Determine the [x, y] coordinate at the center of the cell enclosing the given text.  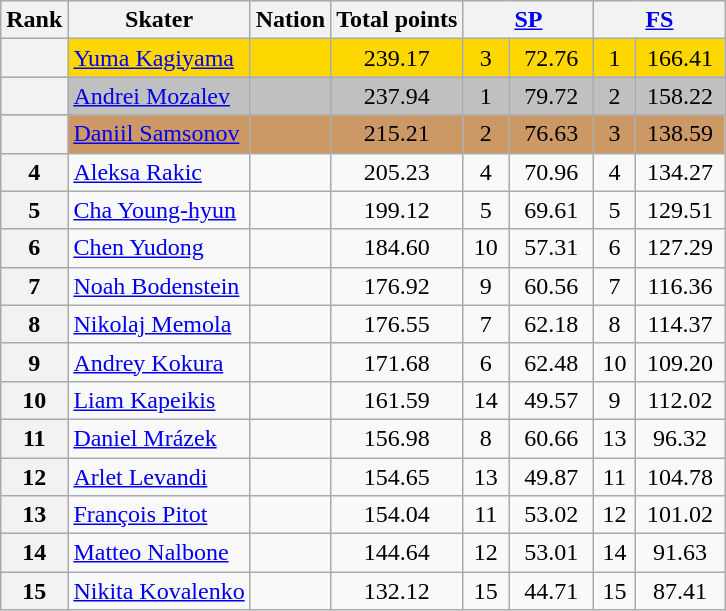
Arlet Levandi [159, 477]
Matteo Nalbone [159, 553]
70.96 [552, 172]
62.48 [552, 362]
205.23 [397, 172]
Cha Young-hyun [159, 210]
239.17 [397, 58]
Daniel Mrázek [159, 438]
Nikolaj Memola [159, 324]
158.22 [680, 96]
57.31 [552, 248]
Noah Bodenstein [159, 286]
154.04 [397, 515]
76.63 [552, 134]
114.37 [680, 324]
62.18 [552, 324]
Nation [290, 20]
69.61 [552, 210]
Rank [34, 20]
176.92 [397, 286]
104.78 [680, 477]
154.65 [397, 477]
Aleksa Rakic [159, 172]
127.29 [680, 248]
156.98 [397, 438]
237.94 [397, 96]
166.41 [680, 58]
87.41 [680, 591]
60.66 [552, 438]
Andrey Kokura [159, 362]
Total points [397, 20]
72.76 [552, 58]
96.32 [680, 438]
FS [660, 20]
79.72 [552, 96]
Daniil Samsonov [159, 134]
49.87 [552, 477]
116.36 [680, 286]
161.59 [397, 400]
101.02 [680, 515]
132.12 [397, 591]
176.55 [397, 324]
91.63 [680, 553]
53.02 [552, 515]
129.51 [680, 210]
Nikita Kovalenko [159, 591]
138.59 [680, 134]
Andrei Mozalev [159, 96]
199.12 [397, 210]
Chen Yudong [159, 248]
134.27 [680, 172]
112.02 [680, 400]
171.68 [397, 362]
215.21 [397, 134]
60.56 [552, 286]
49.57 [552, 400]
44.71 [552, 591]
Liam Kapeikis [159, 400]
SP [528, 20]
184.60 [397, 248]
109.20 [680, 362]
Skater [159, 20]
144.64 [397, 553]
Yuma Kagiyama [159, 58]
53.01 [552, 553]
François Pitot [159, 515]
